Search for the cell housing the specified text and yield its (X, Y) center coordinate. 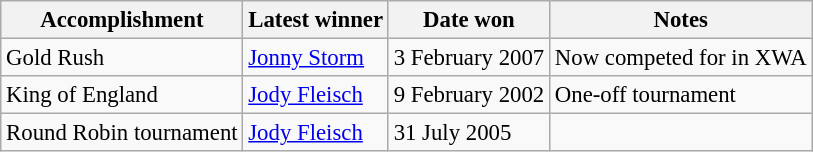
Gold Rush (122, 58)
9 February 2002 (468, 95)
31 July 2005 (468, 133)
Latest winner (316, 20)
Accomplishment (122, 20)
Jonny Storm (316, 58)
One-off tournament (681, 95)
Now competed for in XWA (681, 58)
King of England (122, 95)
3 February 2007 (468, 58)
Date won (468, 20)
Notes (681, 20)
Round Robin tournament (122, 133)
